Output the (x, y) coordinate of the center of the cell containing the given text.  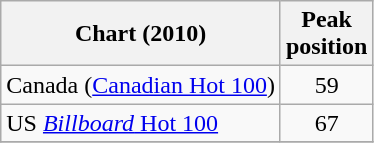
Canada (Canadian Hot 100) (141, 85)
67 (326, 123)
59 (326, 85)
Peakposition (326, 34)
US Billboard Hot 100 (141, 123)
Chart (2010) (141, 34)
